Provide the (x, y) coordinate of the cell's center where the given text is located.  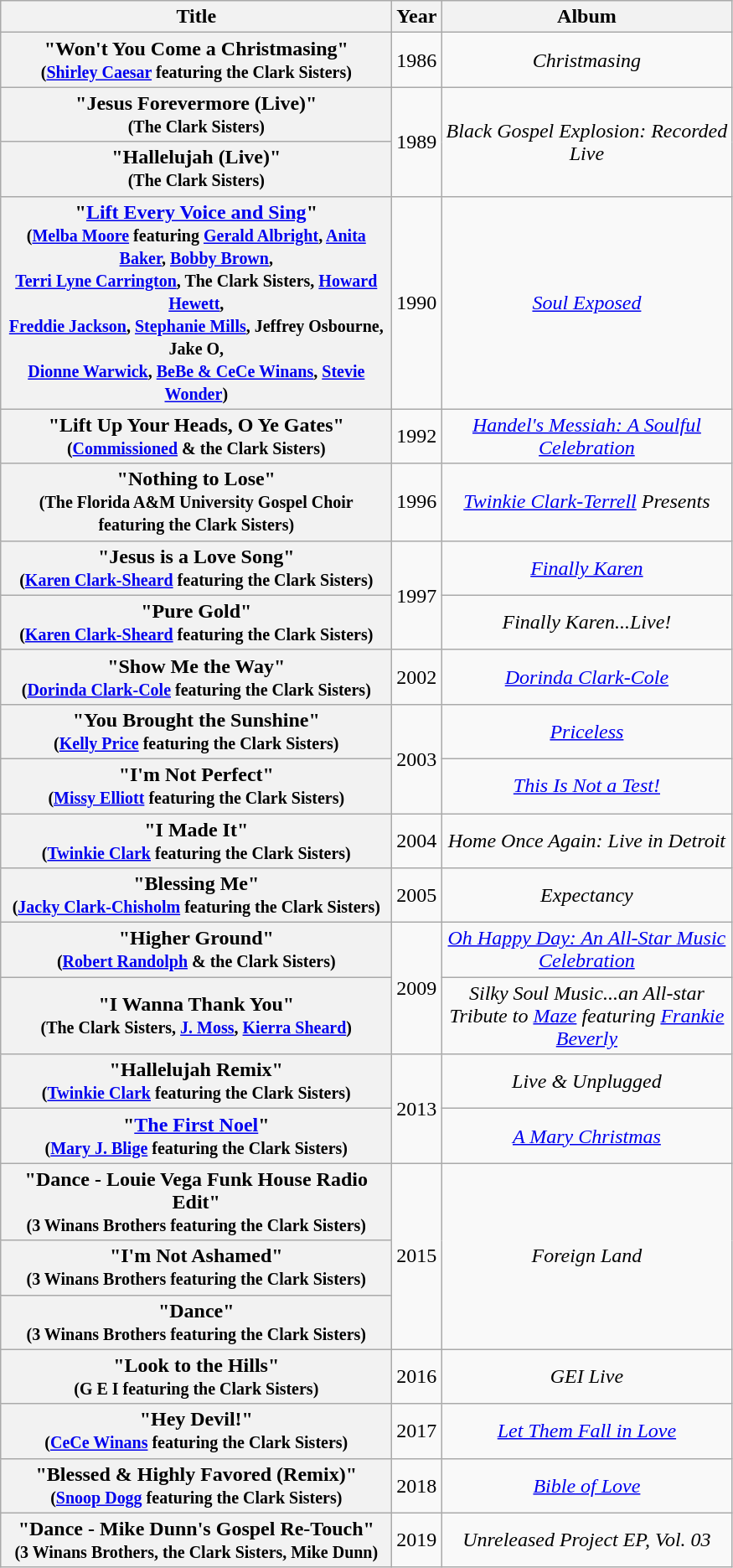
Twinkie Clark-Terrell Presents (586, 502)
1996 (417, 502)
Let Them Fall in Love (586, 1431)
Oh Happy Day: An All-Star Music Celebration (586, 950)
"Dance"(3 Winans Brothers featuring the Clark Sisters) (196, 1322)
"Jesus Forevermore (Live)"(The Clark Sisters) (196, 114)
2004 (417, 840)
Home Once Again: Live in Detroit (586, 840)
Album (586, 17)
2016 (417, 1376)
Silky Soul Music...an All-star Tribute to Maze featuring Frankie Beverly (586, 1016)
1989 (417, 142)
Year (417, 17)
2005 (417, 895)
2017 (417, 1431)
Soul Exposed (586, 303)
2018 (417, 1485)
"You Brought the Sunshine"(Kelly Price featuring the Clark Sisters) (196, 731)
Priceless (586, 731)
Dorinda Clark-Cole (586, 677)
2003 (417, 758)
Live & Unplugged (586, 1081)
"I'm Not Perfect"(Missy Elliott featuring the Clark Sisters) (196, 786)
Black Gospel Explosion: Recorded Live (586, 142)
"Hallelujah (Live)"(The Clark Sisters) (196, 169)
"Dance - Louie Vega Funk House Radio Edit"(3 Winans Brothers featuring the Clark Sisters) (196, 1202)
Unreleased Project EP, Vol. 03 (586, 1540)
"Blessing Me"(Jacky Clark-Chisholm featuring the Clark Sisters) (196, 895)
"Pure Gold"(Karen Clark-Sheard featuring the Clark Sisters) (196, 622)
This Is Not a Test! (586, 786)
"Won't You Come a Christmasing"(Shirley Caesar featuring the Clark Sisters) (196, 60)
"Blessed & Highly Favored (Remix)"(Snoop Dogg featuring the Clark Sisters) (196, 1485)
2013 (417, 1109)
Expectancy (586, 895)
GEI Live (586, 1376)
Foreign Land (586, 1256)
"The First Noel"(Mary J. Blige featuring the Clark Sisters) (196, 1136)
Christmasing (586, 60)
"I'm Not Ashamed"(3 Winans Brothers featuring the Clark Sisters) (196, 1267)
1990 (417, 303)
"Jesus is a Love Song"(Karen Clark-Sheard featuring the Clark Sisters) (196, 568)
"I Wanna Thank You"(The Clark Sisters, J. Moss, Kierra Sheard) (196, 1016)
"Look to the Hills"(G E I featuring the Clark Sisters) (196, 1376)
"Show Me the Way"(Dorinda Clark-Cole featuring the Clark Sisters) (196, 677)
"Hallelujah Remix"(Twinkie Clark featuring the Clark Sisters) (196, 1081)
1997 (417, 595)
1992 (417, 436)
"Dance - Mike Dunn's Gospel Re-Touch"(3 Winans Brothers, the Clark Sisters, Mike Dunn) (196, 1540)
Finally Karen (586, 568)
"Higher Ground"(Robert Randolph & the Clark Sisters) (196, 950)
"I Made It"(Twinkie Clark featuring the Clark Sisters) (196, 840)
Title (196, 17)
"Nothing to Lose"(The Florida A&M University Gospel Choir featuring the Clark Sisters) (196, 502)
2019 (417, 1540)
2015 (417, 1256)
Finally Karen...Live! (586, 622)
Handel's Messiah: A Soulful Celebration (586, 436)
1986 (417, 60)
2002 (417, 677)
Bible of Love (586, 1485)
"Lift Up Your Heads, O Ye Gates"(Commissioned & the Clark Sisters) (196, 436)
"Hey Devil!"(CeCe Winans featuring the Clark Sisters) (196, 1431)
2009 (417, 989)
A Mary Christmas (586, 1136)
